Locate the cell with the specified text and output its [x, y] center coordinate. 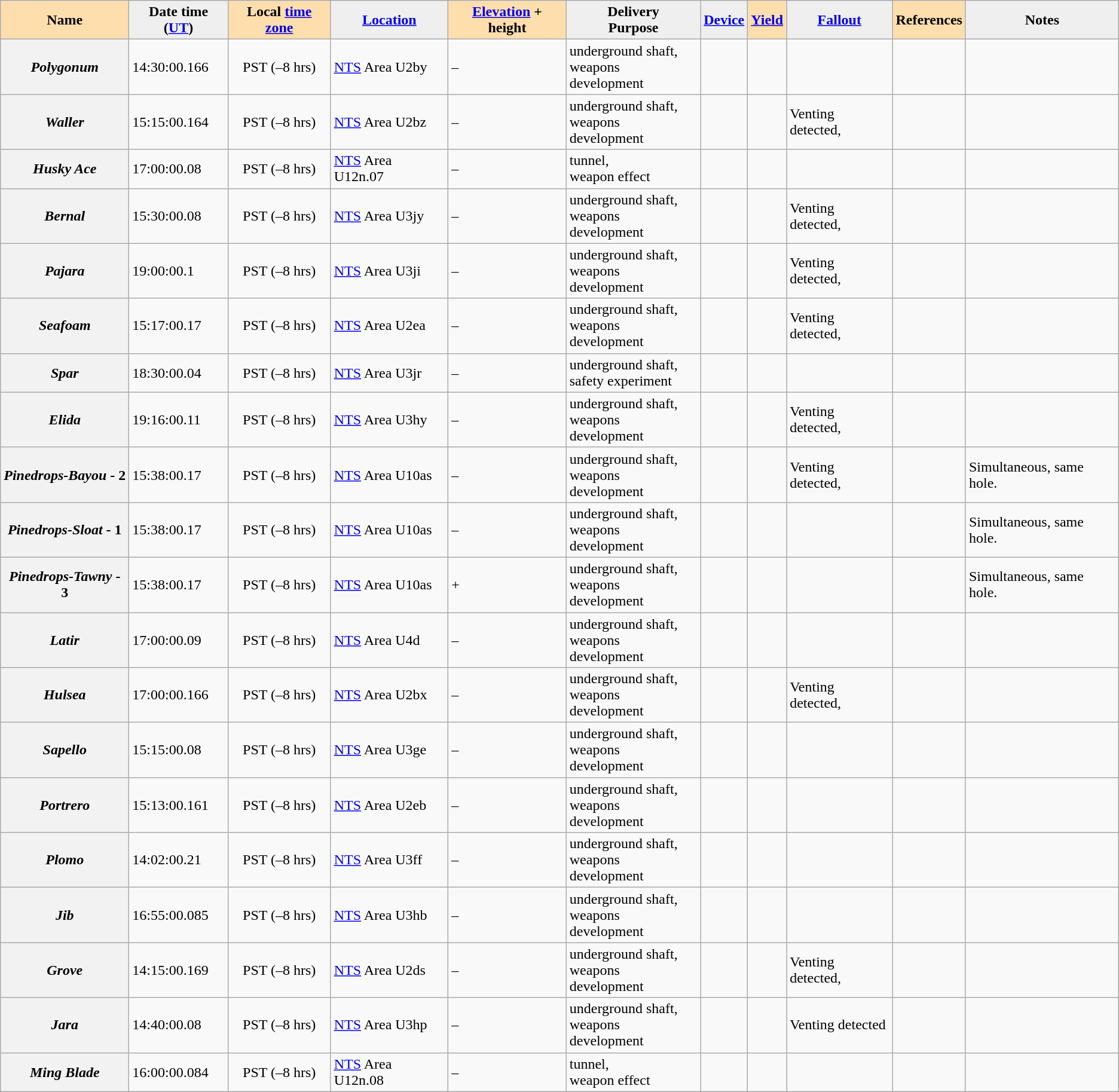
16:55:00.085 [179, 915]
19:00:00.1 [179, 271]
NTS Area U3jr [390, 373]
NTS Area U2eb [390, 805]
Device [724, 20]
17:00:00.08 [179, 169]
Pinedrops-Tawny - 3 [65, 585]
NTS Area U4d [390, 640]
Sapello [65, 750]
17:00:00.166 [179, 695]
underground shaft,safety experiment [634, 373]
Elevation + height [507, 20]
NTS Area U12n.08 [390, 1072]
Husky Ace [65, 169]
Local time zone [279, 20]
Waller [65, 122]
Venting detected [839, 1025]
Plomo [65, 860]
15:17:00.17 [179, 326]
14:15:00.169 [179, 970]
15:15:00.164 [179, 122]
Hulsea [65, 695]
15:15:00.08 [179, 750]
Jara [65, 1025]
15:30:00.08 [179, 216]
Location [390, 20]
NTS Area U2ds [390, 970]
Grove [65, 970]
Pinedrops-Bayou - 2 [65, 475]
Date time (UT) [179, 20]
Polygonum [65, 67]
References [929, 20]
Pajara [65, 271]
Seafoam [65, 326]
Fallout [839, 20]
NTS Area U3ji [390, 271]
NTS Area U2ea [390, 326]
18:30:00.04 [179, 373]
NTS Area U2bz [390, 122]
Notes [1042, 20]
14:30:00.166 [179, 67]
NTS Area U3ff [390, 860]
Bernal [65, 216]
19:16:00.11 [179, 420]
NTS Area U3hb [390, 915]
14:40:00.08 [179, 1025]
NTS Area U3hy [390, 420]
Ming Blade [65, 1072]
+ [507, 585]
Jib [65, 915]
NTS Area U12n.07 [390, 169]
NTS Area U3ge [390, 750]
NTS Area U2bx [390, 695]
Latir [65, 640]
Spar [65, 373]
14:02:00.21 [179, 860]
Pinedrops-Sloat - 1 [65, 530]
Yield [768, 20]
Elida [65, 420]
17:00:00.09 [179, 640]
DeliveryPurpose [634, 20]
NTS Area U3jy [390, 216]
NTS Area U2by [390, 67]
NTS Area U3hp [390, 1025]
Name [65, 20]
15:13:00.161 [179, 805]
16:00:00.084 [179, 1072]
Portrero [65, 805]
